Determine the [X, Y] coordinate at the center of the cell enclosing the given text.  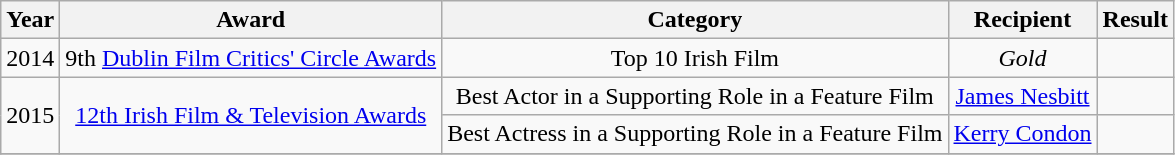
2015 [30, 115]
Award [251, 20]
James Nesbitt [1022, 96]
Best Actor in a Supporting Role in a Feature Film [695, 96]
Year [30, 20]
2014 [30, 58]
Top 10 Irish Film [695, 58]
Kerry Condon [1022, 134]
12th Irish Film & Television Awards [251, 115]
Recipient [1022, 20]
Gold [1022, 58]
Category [695, 20]
Best Actress in a Supporting Role in a Feature Film [695, 134]
Result [1135, 20]
9th Dublin Film Critics' Circle Awards [251, 58]
